Search for the cell housing the specified text and yield its (x, y) center coordinate. 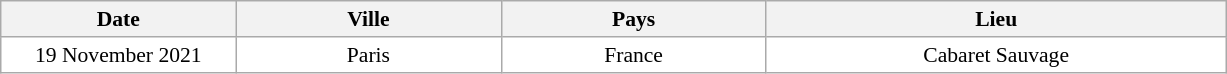
Date (118, 19)
France (634, 55)
Cabaret Sauvage (996, 55)
19 November 2021 (118, 55)
Lieu (996, 19)
Ville (368, 19)
Paris (368, 55)
Pays (634, 19)
